Detect which cell encompasses the target text, then output its [X, Y] center coordinate. 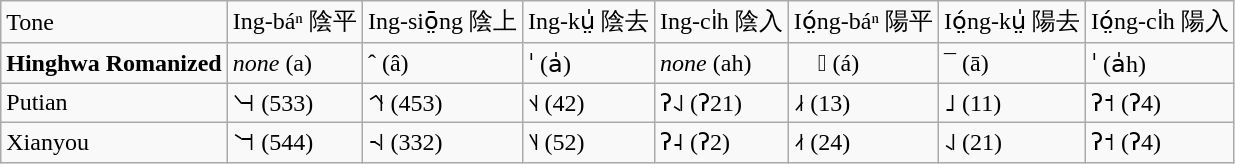
˥˨ (52) [588, 142]
ʔ˨ (ʔ2) [722, 142]
¯ (ā) [1012, 63]
Ió̤ng-báⁿ 陽平 [863, 22]
́ (á) [863, 63]
ʔ˨˩ (ʔ21) [722, 103]
˩˧ (13) [863, 103]
Ió̤ng-kṳ̍ 陽去 [1012, 22]
Ing-báⁿ 陰平 [294, 22]
˨˦ (24) [863, 142]
Hinghwa Romanized [114, 63]
ˆ (â) [442, 63]
ˈ (a̍h) [1160, 63]
˥˦˦ (544) [294, 142]
Ing-kṳ̍ 陰去 [588, 22]
ˈ (a̍) [588, 63]
˦˥˧ (453) [442, 103]
˧˧˨ (332) [442, 142]
˨˩ (21) [1012, 142]
Putian [114, 103]
˩ (11) [1012, 103]
Tone [114, 22]
Ió̤ng-ci̍h 陽入 [1160, 22]
˦˨ (42) [588, 103]
Xianyou [114, 142]
none (a) [294, 63]
˥˧˧ (533) [294, 103]
Ing-siō̤ng 陰上 [442, 22]
none (ah) [722, 63]
Ing-ci̍h 陰入 [722, 22]
